Locate the cell with the specified text and output its (X, Y) center coordinate. 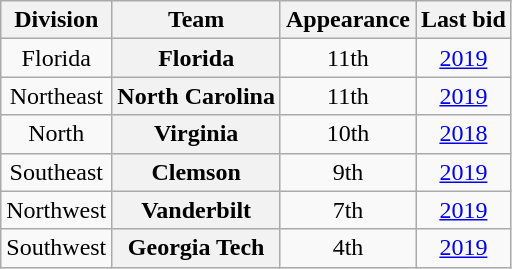
4th (348, 248)
Virginia (196, 134)
Southeast (56, 172)
North Carolina (196, 96)
Division (56, 20)
7th (348, 210)
Georgia Tech (196, 248)
Northeast (56, 96)
Southwest (56, 248)
Northwest (56, 210)
Clemson (196, 172)
Last bid (464, 20)
10th (348, 134)
2018 (464, 134)
9th (348, 172)
Appearance (348, 20)
North (56, 134)
Team (196, 20)
Vanderbilt (196, 210)
